Return [x, y] of the center of cell containing provided text 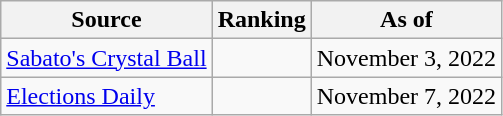
Ranking [262, 20]
November 3, 2022 [406, 58]
Sabato's Crystal Ball [106, 58]
Elections Daily [106, 96]
November 7, 2022 [406, 96]
As of [406, 20]
Source [106, 20]
